Find where the given text appears and provide that cell's center as (X, Y) coordinate. 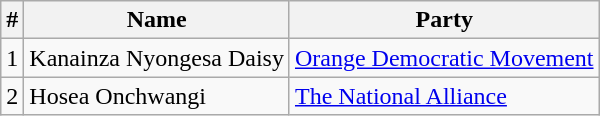
Kanainza Nyongesa Daisy (157, 58)
# (12, 20)
Party (444, 20)
1 (12, 58)
Orange Democratic Movement (444, 58)
2 (12, 96)
Name (157, 20)
The National Alliance (444, 96)
Hosea Onchwangi (157, 96)
